For the text-containing cell, return its midpoint in (x, y) coordinate format. 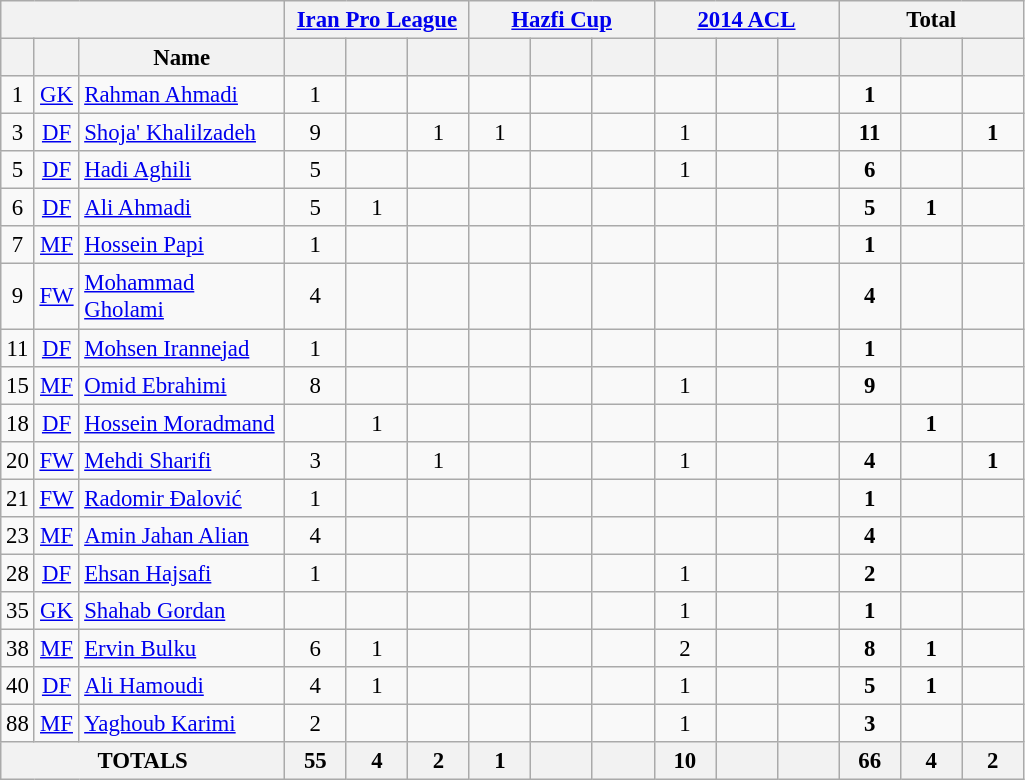
Rahman Ahmadi (182, 95)
21 (18, 498)
Shahab Gordan (182, 611)
Mohammad Gholami (182, 296)
Ali Hamoudi (182, 686)
Amin Jahan Alian (182, 536)
15 (18, 385)
Radomir Đalović (182, 498)
TOTALS (143, 761)
23 (18, 536)
Name (182, 58)
Omid Ebrahimi (182, 385)
Hazfi Cup (562, 20)
Mehdi Sharifi (182, 460)
Hossein Moradmand (182, 423)
Hadi Aghili (182, 170)
Ehsan Hajsafi (182, 573)
10 (685, 761)
Mohsen Irannejad (182, 348)
Total (932, 20)
2014 ACL (746, 20)
Ervin Bulku (182, 648)
28 (18, 573)
7 (18, 245)
18 (18, 423)
35 (18, 611)
Hossein Papi (182, 245)
Ali Ahmadi (182, 208)
40 (18, 686)
38 (18, 648)
Iran Pro League (376, 20)
20 (18, 460)
Yaghoub Karimi (182, 724)
88 (18, 724)
55 (315, 761)
66 (870, 761)
Shoja' Khalilzadeh (182, 133)
